Capture the cell that displays the provided text and extract its (X, Y) central coordinate. 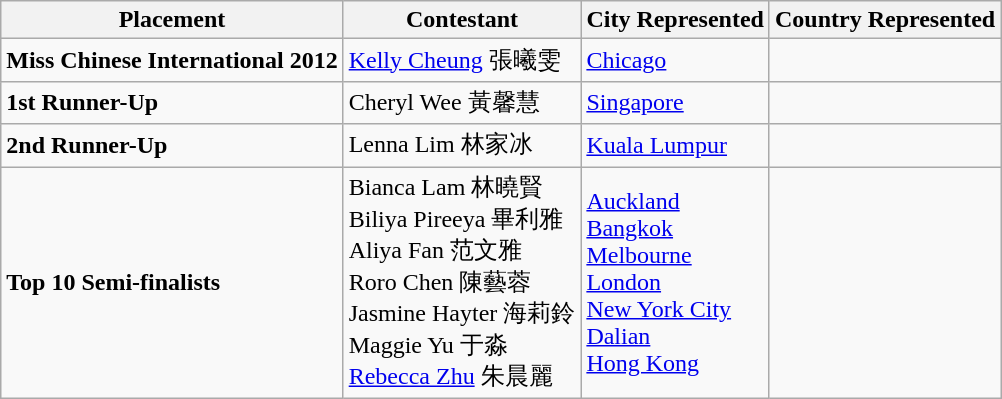
Bianca Lam 林曉賢Biliya Pireeya 畢利雅Aliya Fan 范文雅Roro Chen 陳藝蓉Jasmine Hayter 海莉鈴Maggie Yu 于淼Rebecca Zhu 朱晨麗 (462, 282)
Top 10 Semi-finalists (172, 282)
1st Runner-Up (172, 102)
Singapore (676, 102)
Cheryl Wee 黃馨慧 (462, 102)
City Represented (676, 20)
Chicago (676, 60)
AucklandBangkokMelbourneLondonNew York CityDalianHong Kong (676, 282)
Kuala Lumpur (676, 146)
Lenna Lim 林家冰 (462, 146)
Kelly Cheung 張曦雯 (462, 60)
Contestant (462, 20)
Placement (172, 20)
2nd Runner-Up (172, 146)
Miss Chinese International 2012 (172, 60)
Country Represented (884, 20)
